Pinpoint the cell where the given text exists, returning its [x, y] midpoint coordinate. 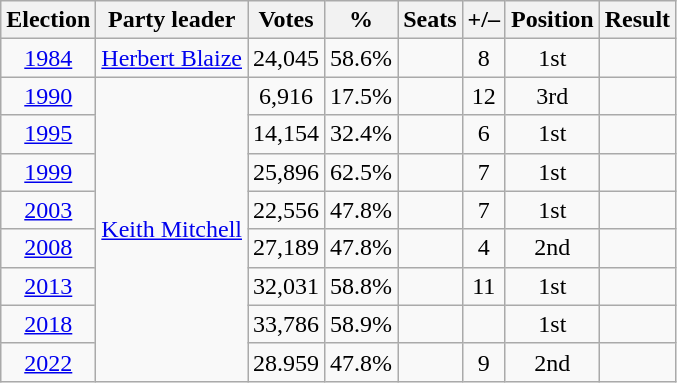
4 [484, 248]
58.9% [362, 324]
6,916 [286, 96]
24,045 [286, 58]
% [362, 20]
3rd [552, 96]
58.6% [362, 58]
Position [552, 20]
62.5% [362, 172]
Party leader [172, 20]
25,896 [286, 172]
2018 [48, 324]
58.8% [362, 286]
32,031 [286, 286]
Herbert Blaize [172, 58]
2008 [48, 248]
22,556 [286, 210]
6 [484, 134]
2013 [48, 286]
1990 [48, 96]
8 [484, 58]
+/– [484, 20]
9 [484, 362]
14,154 [286, 134]
33,786 [286, 324]
32.4% [362, 134]
Result [637, 20]
1995 [48, 134]
Votes [286, 20]
12 [484, 96]
2022 [48, 362]
2003 [48, 210]
Seats [430, 20]
27,189 [286, 248]
28.959 [286, 362]
1984 [48, 58]
1999 [48, 172]
11 [484, 286]
Keith Mitchell [172, 229]
17.5% [362, 96]
Election [48, 20]
